Determine the [X, Y] coordinate at the center of the cell enclosing the given text.  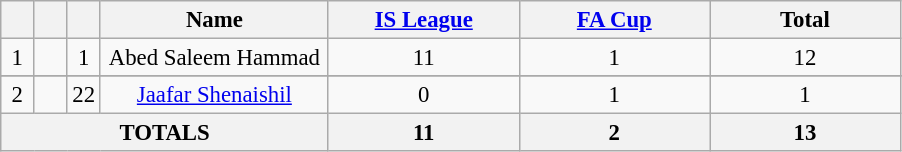
TOTALS [165, 133]
Name [214, 20]
13 [806, 133]
IS League [424, 20]
Jaafar Shenaishil [214, 95]
22 [84, 95]
12 [806, 58]
Total [806, 20]
Abed Saleem Hammad [214, 58]
FA Cup [614, 20]
0 [424, 95]
